Return the (X, Y) coordinate for the center point of the cell that contains the specified text.  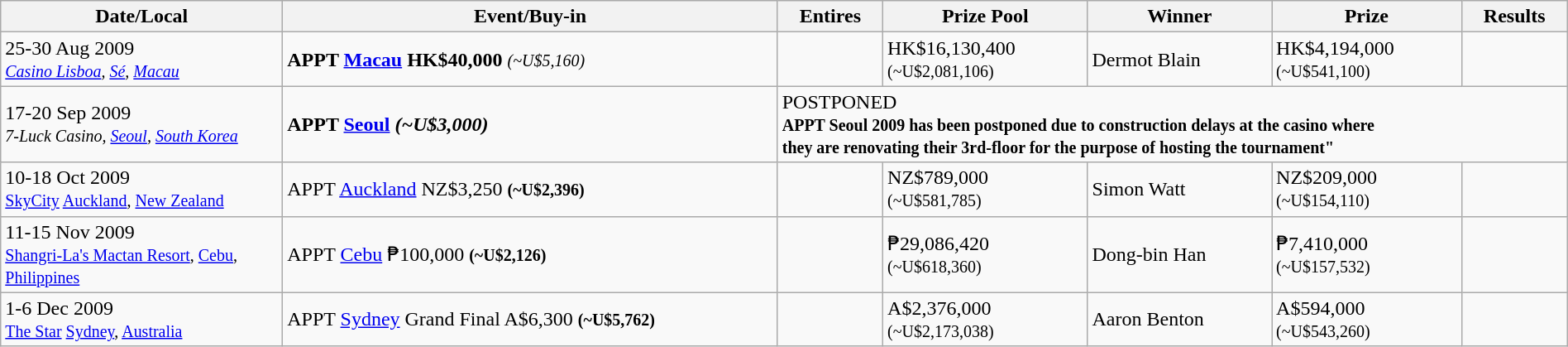
Dermot Blain (1179, 60)
Aaron Benton (1179, 320)
NZ$789,000(~U$581,785) (986, 189)
Entires (830, 17)
Date/Local (142, 17)
₱29,086,420(~U$618,360) (986, 254)
Prize (1367, 17)
APPT Seoul (~U$3,000) (530, 124)
Prize Pool (986, 17)
1-6 Dec 2009The Star Sydney, Australia (142, 320)
Winner (1179, 17)
HK$16,130,400(~U$2,081,106) (986, 60)
Event/Buy-in (530, 17)
HK$4,194,000(~U$541,100) (1367, 60)
APPT Cebu ₱100,000 (~U$2,126) (530, 254)
APPT Macau HK$40,000 (~U$5,160) (530, 60)
A$594,000(~U$543,260) (1367, 320)
Dong-bin Han (1179, 254)
Results (1514, 17)
17-20 Sep 20097-Luck Casino, Seoul, South Korea (142, 124)
11-15 Nov 2009Shangri-La's Mactan Resort, Cebu, Philippines (142, 254)
A$2,376,000(~U$2,173,038) (986, 320)
Simon Watt (1179, 189)
APPT Auckland NZ$3,250 (~U$2,396) (530, 189)
₱7,410,000(~U$157,532) (1367, 254)
25-30 Aug 2009Casino Lisboa, Sé, Macau (142, 60)
10-18 Oct 2009SkyCity Auckland, New Zealand (142, 189)
NZ$209,000(~U$154,110) (1367, 189)
APPT Sydney Grand Final A$6,300 (~U$5,762) (530, 320)
